Identify which cell holds the provided text, then report its (X, Y) central coordinate. 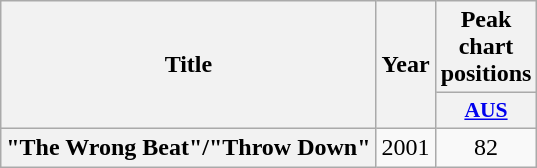
2001 (406, 147)
82 (486, 147)
AUS (486, 111)
Peak chart positions (486, 47)
Title (188, 65)
"The Wrong Beat"/"Throw Down" (188, 147)
Year (406, 65)
